For the text-containing cell, return its midpoint in (X, Y) coordinate format. 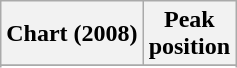
Chart (2008) (72, 34)
Peakposition (189, 34)
